Detect which cell encompasses the target text, then output its [X, Y] center coordinate. 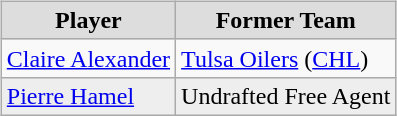
Player [88, 20]
Tulsa Oilers (CHL) [286, 58]
Pierre Hamel [88, 96]
Claire Alexander [88, 58]
Undrafted Free Agent [286, 96]
Former Team [286, 20]
